Identify which cell holds the provided text, then report its (X, Y) central coordinate. 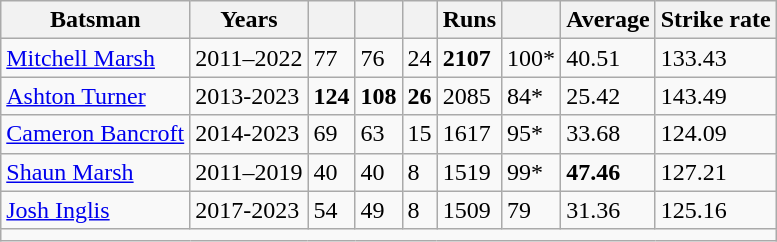
15 (420, 134)
84* (532, 96)
77 (332, 58)
Shaun Marsh (96, 172)
54 (332, 210)
127.21 (716, 172)
133.43 (716, 58)
143.49 (716, 96)
95* (532, 134)
Years (249, 20)
1519 (469, 172)
124.09 (716, 134)
1617 (469, 134)
125.16 (716, 210)
Strike rate (716, 20)
Runs (469, 20)
1509 (469, 210)
2017-2023 (249, 210)
2014-2023 (249, 134)
2085 (469, 96)
47.46 (608, 172)
2011–2019 (249, 172)
2013-2023 (249, 96)
Mitchell Marsh (96, 58)
108 (378, 96)
Ashton Turner (96, 96)
33.68 (608, 134)
69 (332, 134)
79 (532, 210)
Cameron Bancroft (96, 134)
100* (532, 58)
26 (420, 96)
Average (608, 20)
2011–2022 (249, 58)
24 (420, 58)
49 (378, 210)
124 (332, 96)
40.51 (608, 58)
Batsman (96, 20)
99* (532, 172)
31.36 (608, 210)
25.42 (608, 96)
Josh Inglis (96, 210)
76 (378, 58)
2107 (469, 58)
63 (378, 134)
